Return the (x, y) coordinate for the center point of the cell that contains the specified text.  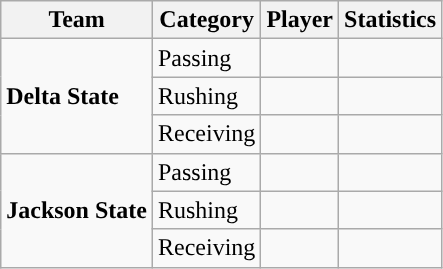
Player (300, 20)
Statistics (390, 20)
Team (77, 20)
Jackson State (77, 210)
Category (206, 20)
Delta State (77, 96)
